Determine the [X, Y] coordinate at the center of the cell enclosing the given text.  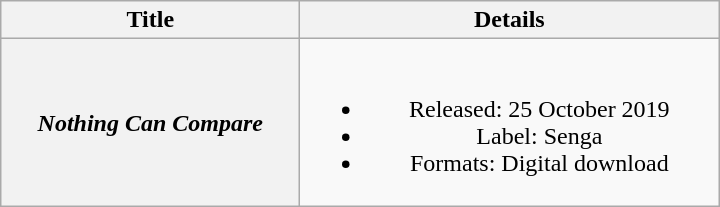
Title [150, 20]
Nothing Can Compare [150, 122]
Details [510, 20]
Released: 25 October 2019Label: SengaFormats: Digital download [510, 122]
